Return [x, y] of the center of cell containing provided text 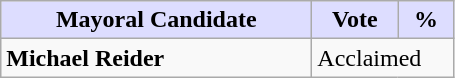
Acclaimed [383, 58]
Mayoral Candidate [156, 20]
Vote [355, 20]
% [426, 20]
Michael Reider [156, 58]
